Return the [X, Y] coordinate for the center point of the cell that contains the specified text.  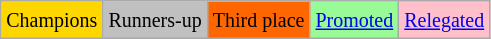
Runners-up [155, 20]
Third place [258, 20]
Promoted [354, 20]
Champions [52, 20]
Relegated [444, 20]
